Find where the given text appears and provide that cell's center as (X, Y) coordinate. 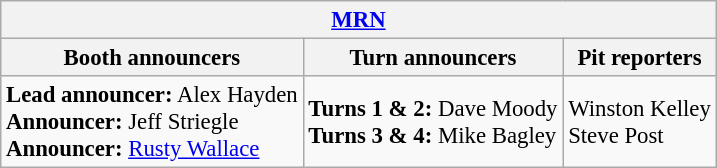
Winston KelleySteve Post (640, 122)
Pit reporters (640, 58)
Turns 1 & 2: Dave MoodyTurns 3 & 4: Mike Bagley (433, 122)
Lead announcer: Alex HaydenAnnouncer: Jeff StriegleAnnouncer: Rusty Wallace (152, 122)
Booth announcers (152, 58)
MRN (358, 20)
Turn announcers (433, 58)
